Return the (X, Y) coordinate for the center point of the cell that contains the specified text.  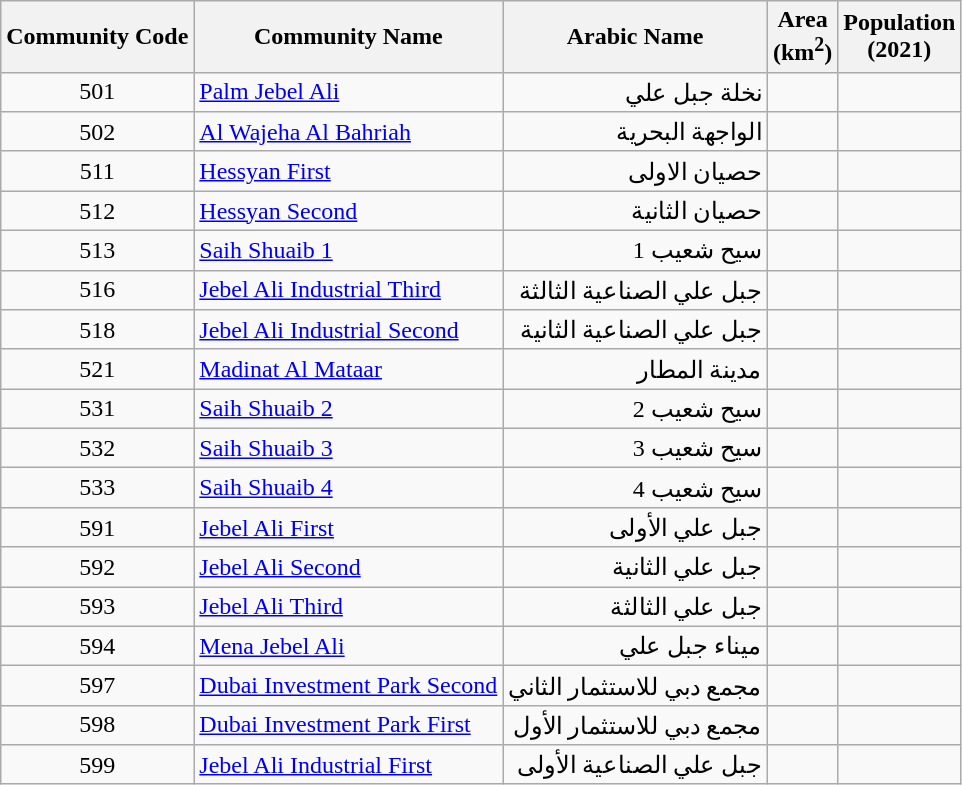
511 (98, 171)
الواجهة البحرية (636, 132)
Jebel Ali Industrial Second (348, 330)
516 (98, 290)
Arabic Name (636, 37)
533 (98, 488)
حصيان الثانية (636, 211)
Area(km2) (802, 37)
513 (98, 251)
Jebel Ali Second (348, 567)
599 (98, 765)
531 (98, 409)
Saih Shuaib 2 (348, 409)
Hessyan First (348, 171)
Community Code (98, 37)
سيح شعيب 3 (636, 448)
Saih Shuaib 3 (348, 448)
Madinat Al Mataar (348, 369)
Jebel Ali First (348, 527)
521 (98, 369)
Palm Jebel Ali (348, 92)
594 (98, 646)
حصيان الاولى (636, 171)
597 (98, 686)
نخلة جبل علي (636, 92)
جبل علي الصناعية الأولى (636, 765)
Population(2021) (900, 37)
502 (98, 132)
Community Name (348, 37)
جبل علي الثالثة (636, 607)
Jebel Ali Industrial Third (348, 290)
جبل علي الصناعية الثالثة (636, 290)
Hessyan Second (348, 211)
518 (98, 330)
532 (98, 448)
Saih Shuaib 4 (348, 488)
Al Wajeha Al Bahriah (348, 132)
جبل علي الأولى (636, 527)
ميناء جبل علي (636, 646)
مجمع دبي للاستثمار الأول (636, 725)
Dubai Investment Park Second (348, 686)
مدينة المطار (636, 369)
591 (98, 527)
سيح شعيب 4 (636, 488)
مجمع دبي للاستثمار الثاني (636, 686)
سيح شعيب 1 (636, 251)
Jebel Ali Industrial First (348, 765)
Saih Shuaib 1 (348, 251)
جبل علي الثانية (636, 567)
512 (98, 211)
Jebel Ali Third (348, 607)
Mena Jebel Ali (348, 646)
598 (98, 725)
سيح شعيب 2 (636, 409)
جبل علي الصناعية الثانية (636, 330)
501 (98, 92)
593 (98, 607)
Dubai Investment Park First (348, 725)
592 (98, 567)
